For the text-containing cell, return its midpoint in (x, y) coordinate format. 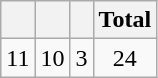
3 (82, 58)
Total (125, 20)
10 (52, 58)
11 (18, 58)
24 (125, 58)
